Provide the (x, y) coordinate of the cell's center where the given text is located.  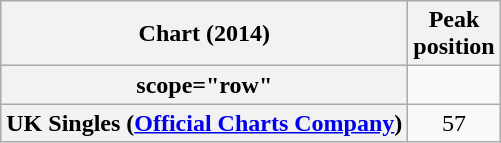
Chart (2014) (204, 34)
Peakposition (454, 34)
UK Singles (Official Charts Company) (204, 123)
57 (454, 123)
scope="row" (204, 85)
